For the text-containing cell, return its midpoint in [x, y] coordinate format. 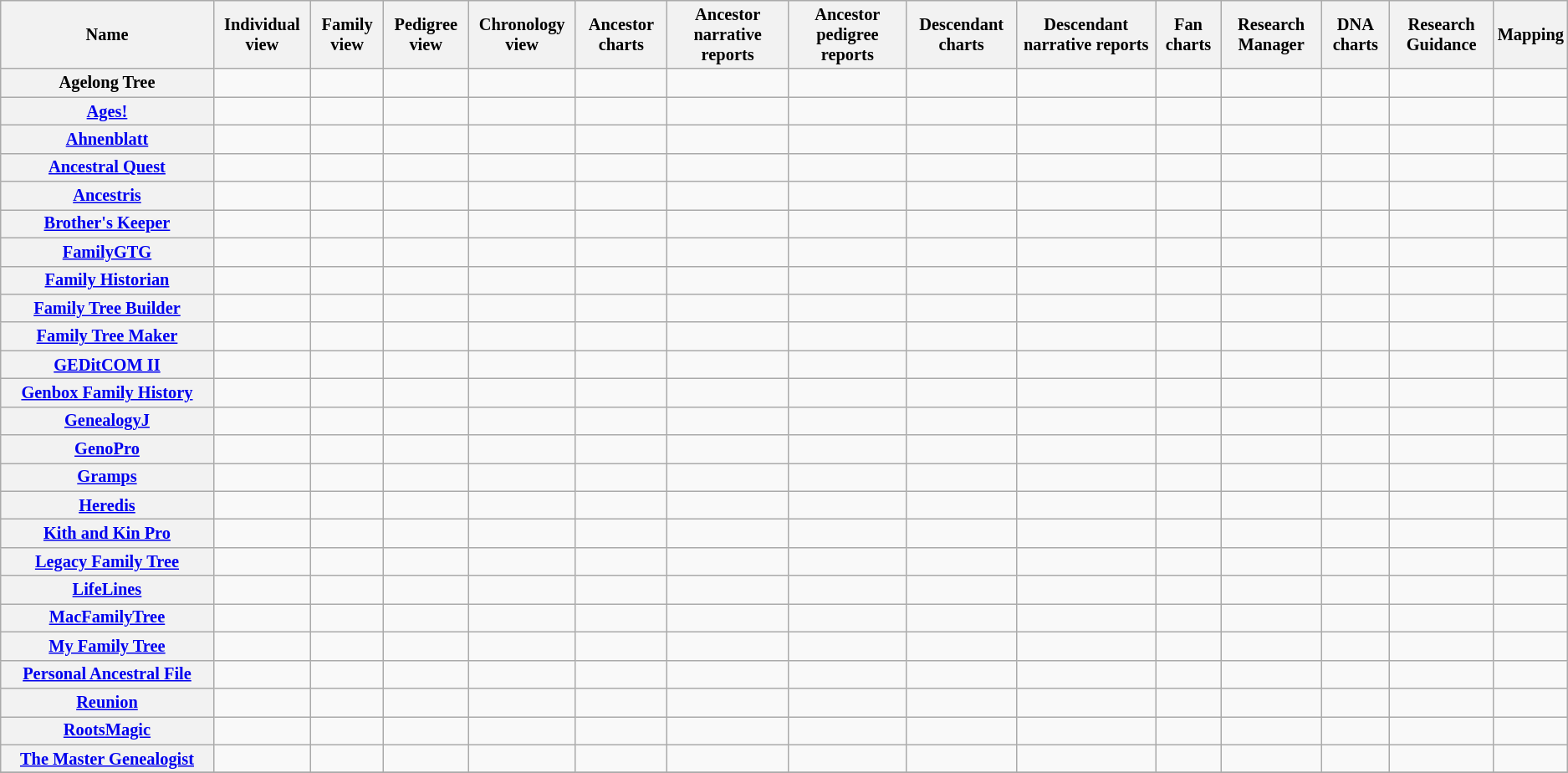
Ancestor pedigree reports [848, 34]
Genbox Family History [107, 392]
Ancestor narrative reports [728, 34]
DNA charts [1355, 34]
Brother's Keeper [107, 223]
Research Manager [1271, 34]
Research Guidance [1442, 34]
GenoPro [107, 449]
Family view [348, 34]
Ancestor charts [621, 34]
Personal Ancestral File [107, 674]
Ancestral Quest [107, 167]
GEDitCOM II [107, 365]
The Master Genealogist [107, 759]
MacFamilyTree [107, 617]
Family Historian [107, 280]
Heredis [107, 505]
Family Tree Maker [107, 336]
Agelong Tree [107, 83]
Kith and Kin Pro [107, 533]
Individual view [262, 34]
Reunion [107, 702]
Gramps [107, 477]
Family Tree Builder [107, 308]
Legacy Family Tree [107, 561]
LifeLines [107, 590]
Fan charts [1188, 34]
FamilyGTG [107, 252]
Mapping [1530, 34]
Ages! [107, 111]
Ahnenblatt [107, 139]
Ancestris [107, 196]
RootsMagic [107, 730]
GenealogyJ [107, 421]
My Family Tree [107, 646]
Chronology view [522, 34]
Descendant narrative reports [1086, 34]
Name [107, 34]
Descendant charts [962, 34]
Pedigree view [426, 34]
